Search for the cell housing the specified text and yield its [x, y] center coordinate. 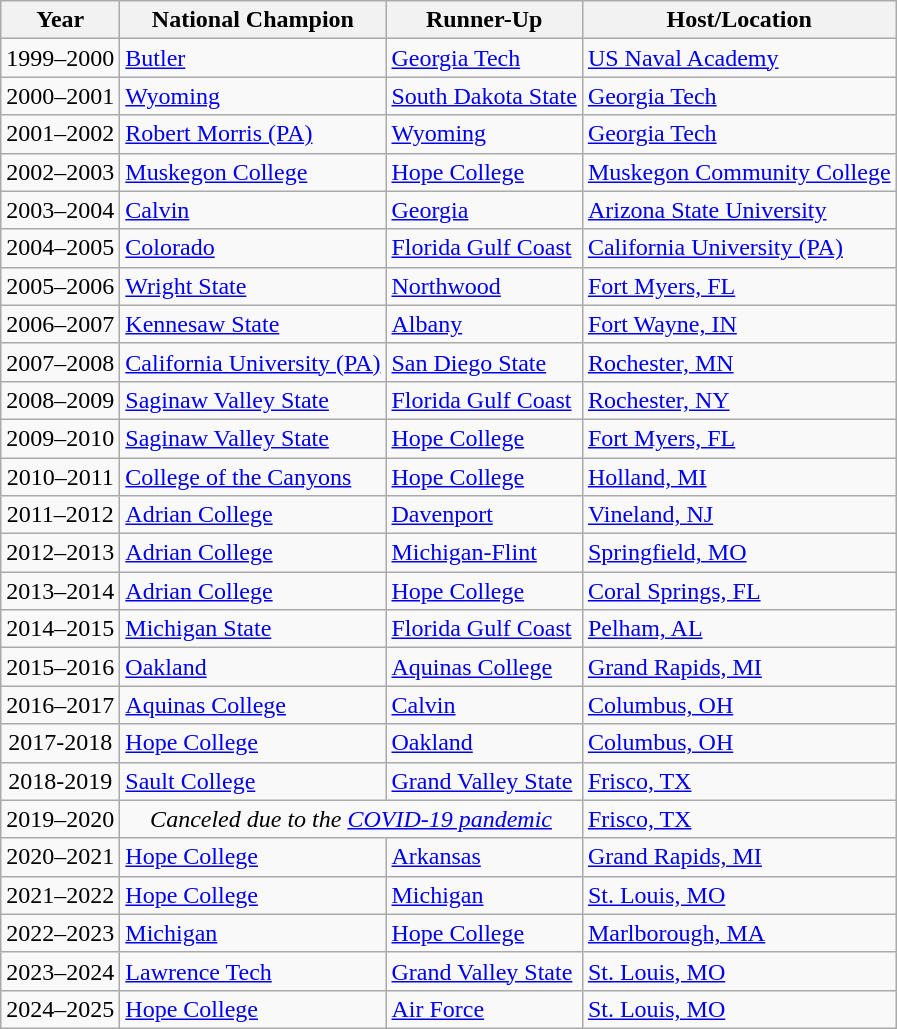
Muskegon College [253, 172]
Vineland, NJ [739, 515]
Rochester, NY [739, 400]
Michigan-Flint [484, 553]
Fort Wayne, IN [739, 324]
Marlborough, MA [739, 933]
2013–2014 [60, 591]
2022–2023 [60, 933]
2020–2021 [60, 857]
2008–2009 [60, 400]
US Naval Academy [739, 58]
Kennesaw State [253, 324]
Springfield, MO [739, 553]
Host/Location [739, 20]
2018-2019 [60, 781]
Air Force [484, 1009]
Albany [484, 324]
Robert Morris (PA) [253, 134]
Lawrence Tech [253, 971]
2010–2011 [60, 477]
2016–2017 [60, 705]
2005–2006 [60, 286]
Colorado [253, 248]
2017-2018 [60, 743]
2007–2008 [60, 362]
Runner-Up [484, 20]
Sault College [253, 781]
Holland, MI [739, 477]
Year [60, 20]
2006–2007 [60, 324]
Canceled due to the COVID-19 pandemic [352, 819]
2019–2020 [60, 819]
San Diego State [484, 362]
Wright State [253, 286]
2021–2022 [60, 895]
Rochester, MN [739, 362]
Georgia [484, 210]
2001–2002 [60, 134]
2023–2024 [60, 971]
2000–2001 [60, 96]
1999–2000 [60, 58]
2003–2004 [60, 210]
Northwood [484, 286]
2009–2010 [60, 438]
2024–2025 [60, 1009]
2004–2005 [60, 248]
2015–2016 [60, 667]
National Champion [253, 20]
2012–2013 [60, 553]
Pelham, AL [739, 629]
Davenport [484, 515]
2011–2012 [60, 515]
Arkansas [484, 857]
College of the Canyons [253, 477]
Coral Springs, FL [739, 591]
South Dakota State [484, 96]
2002–2003 [60, 172]
Butler [253, 58]
Muskegon Community College [739, 172]
2014–2015 [60, 629]
Arizona State University [739, 210]
Michigan State [253, 629]
